Output the (x, y) coordinate of the center of the cell containing the given text.  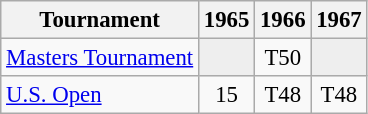
U.S. Open (100, 95)
Masters Tournament (100, 58)
1966 (283, 20)
T50 (283, 58)
Tournament (100, 20)
1965 (227, 20)
15 (227, 95)
1967 (339, 20)
